Return (X, Y) of the center of cell containing provided text 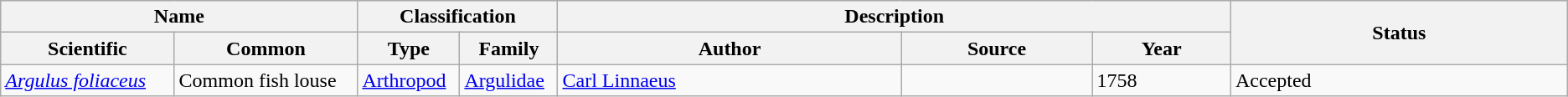
Author (730, 48)
Name (179, 17)
Classification (457, 17)
1758 (1162, 80)
Status (1399, 33)
Arthropod (409, 80)
Year (1162, 48)
Common (266, 48)
Scientific (87, 48)
Argulus foliaceus (87, 80)
Description (895, 17)
Source (997, 48)
Type (409, 48)
Family (509, 48)
Argulidae (509, 80)
Accepted (1399, 80)
Carl Linnaeus (730, 80)
Common fish louse (266, 80)
